From the cell containing the given text, extract its center point as [x, y] coordinate. 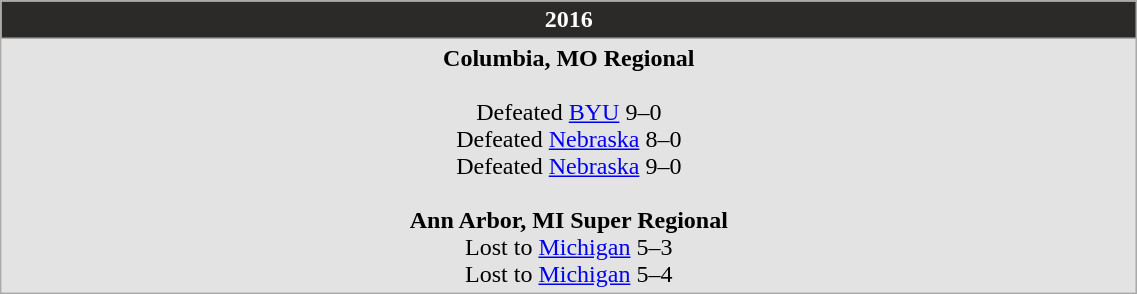
2016 [569, 20]
